Determine the [x, y] coordinate at the center of the cell enclosing the given text.  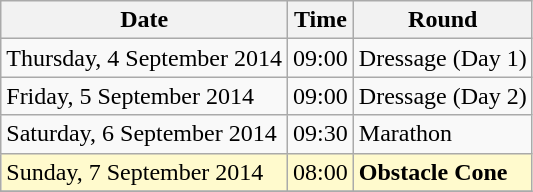
Time [321, 20]
Date [144, 20]
Thursday, 4 September 2014 [144, 58]
08:00 [321, 172]
Round [442, 20]
Marathon [442, 134]
Dressage (Day 1) [442, 58]
Saturday, 6 September 2014 [144, 134]
Obstacle Cone [442, 172]
Friday, 5 September 2014 [144, 96]
Sunday, 7 September 2014 [144, 172]
09:30 [321, 134]
Dressage (Day 2) [442, 96]
